Determine the [x, y] coordinate at the center of the cell enclosing the given text.  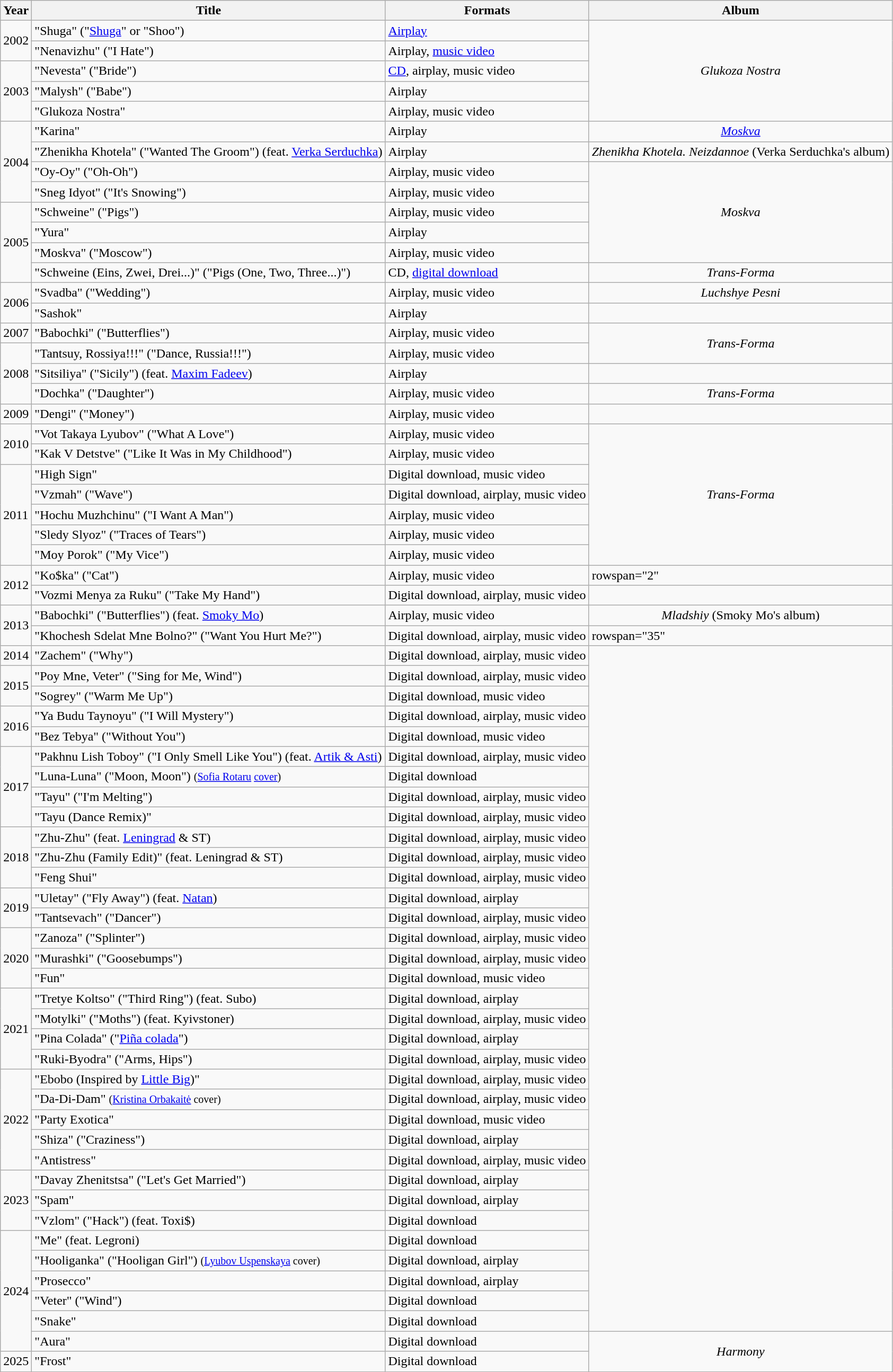
2009 [16, 414]
2023 [16, 1200]
"Luna-Luna" ("Moon, Moon") (Sofia Rotaru cover) [209, 777]
"Veter" ("Wind") [209, 1301]
"Ko$ka" ("Cat") [209, 575]
"High Sign" [209, 474]
"Hooliganka" ("Hooligan Girl") (Lyubov Uspenskaya cover) [209, 1261]
"Antistress" [209, 1160]
"Tretye Koltso" ("Third Ring") (feat. Subo) [209, 999]
2002 [16, 41]
2024 [16, 1291]
2025 [16, 1361]
"Nenavizhu" ("I Hate") [209, 51]
2012 [16, 585]
"Babochki" ("Butterflies") (feat. Smoky Mo) [209, 616]
"Zhu-Zhu (Family Edit)" (feat. Leningrad & ST) [209, 857]
"Zachem" ("Why") [209, 656]
"Uletay" ("Fly Away") (feat. Natan) [209, 898]
"Sledy Slyoz" ("Traces of Tears") [209, 534]
2015 [16, 686]
"Tayu" ("I'm Melting") [209, 797]
"Ruki-Byodra" ("Arms, Hips") [209, 1059]
"Motylki" ("Moths") (feat. Kyivstoner) [209, 1019]
"Frost" [209, 1361]
"Yura" [209, 232]
"Karina" [209, 131]
"Shuga" ("Shuga" or "Shoo") [209, 31]
CD, digital download [487, 273]
"Prosecco" [209, 1281]
"Tayu (Dance Remix)" [209, 817]
Harmony [741, 1351]
"Spam" [209, 1200]
"Hochu Muzhchinu" ("I Want A Man") [209, 514]
2004 [16, 162]
rowspan="2" [741, 575]
2020 [16, 958]
"Da-Di-Dam" (Kristina Orbakaitė cover) [209, 1099]
"Ya Budu Taynoyu" ("I Will Mystery") [209, 716]
"Svadba" ("Wedding") [209, 293]
"Zhu-Zhu" (feat. Leningrad & ST) [209, 837]
2005 [16, 242]
"Nevesta" ("Bride") [209, 71]
2008 [16, 373]
"Feng Shui" [209, 877]
"Party Exotica" [209, 1119]
"Aura" [209, 1341]
2011 [16, 514]
"Kak V Detstve" ("Like It Was in My Childhood") [209, 454]
"Fun" [209, 978]
"Malysh" ("Babe") [209, 91]
"Snake" [209, 1321]
2022 [16, 1119]
Year [16, 11]
"Pakhnu Lish Toboy" ("I Only Smell Like You") (feat. Artik & Asti) [209, 756]
"Vot Takaya Lyubov" ("What A Love") [209, 434]
Title [209, 11]
Zhenikha Khotela. Neizdannoe (Verka Serduchka's album) [741, 152]
CD, airplay, music video [487, 71]
"Sogrey" ("Warm Me Up") [209, 696]
"Glukoza Nostra" [209, 111]
"Poy Mne, Veter" ("Sing for Me, Wind") [209, 676]
rowspan="35" [741, 636]
"Me" (feat. Legroni) [209, 1241]
2016 [16, 726]
"Oy-Oy" ("Oh-Oh") [209, 172]
Luchshye Pesni [741, 293]
2014 [16, 656]
"Khochesh Sdelat Mne Bolno?" ("Want You Hurt Me?") [209, 636]
"Babochki" ("Butterflies") [209, 333]
"Moy Porok" ("My Vice") [209, 555]
Album [741, 11]
2007 [16, 333]
"Vzlom" ("Hack") (feat. Toxi$) [209, 1220]
2006 [16, 303]
"Dengi" ("Money") [209, 414]
"Moskva" ("Moscow") [209, 253]
Formats [487, 11]
"Ebobo (Inspired by Little Big)" [209, 1079]
"Zanoza" ("Splinter") [209, 938]
"Zhenikha Khotela" ("Wanted The Groom") (feat. Verka Serduchka) [209, 152]
"Dochka" ("Daughter") [209, 394]
"Pina Colada" ("Piña colada") [209, 1039]
"Murashki" ("Goosebumps") [209, 958]
2013 [16, 626]
Mladshiy (Smoky Mo's album) [741, 616]
"Sitsiliya" ("Sicily") (feat. Maxim Fadeev) [209, 373]
2017 [16, 787]
2018 [16, 857]
2003 [16, 91]
"Shiza" ("Craziness") [209, 1139]
"Tantsuy, Rossiya!!!" ("Dance, Russia!!!") [209, 353]
2010 [16, 444]
"Davay Zhenitstsa" ("Let's Get Married") [209, 1180]
2019 [16, 908]
2021 [16, 1029]
"Schweine" ("Pigs") [209, 212]
"Vzmah" ("Wave") [209, 494]
"Vozmi Menya za Ruku" ("Take My Hand") [209, 595]
"Schweine (Eins, Zwei, Drei...)" ("Pigs (One, Two, Three...)") [209, 273]
"Tantsevach" ("Dancer") [209, 918]
"Bez Tebya" ("Without You") [209, 736]
"Sashok" [209, 313]
"Sneg Idyot" ("It's Snowing") [209, 192]
Glukoza Nostra [741, 71]
